Find where the given text appears and provide that cell's center as (x, y) coordinate. 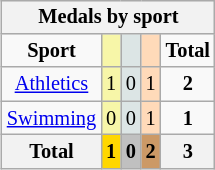
3 (188, 152)
Medals by sport (108, 17)
Athletics (52, 84)
Swimming (52, 118)
Sport (52, 51)
